Identify which cell holds the provided text, then report its (X, Y) central coordinate. 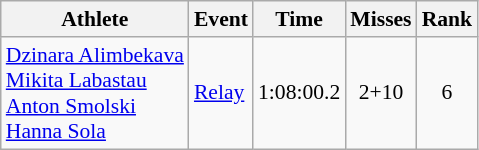
1:08:00.2 (299, 93)
Rank (448, 19)
Dzinara AlimbekavaMikita LabastauAnton SmolskiHanna Sola (95, 93)
Time (299, 19)
Event (221, 19)
Athlete (95, 19)
Relay (221, 93)
2+10 (380, 93)
6 (448, 93)
Misses (380, 19)
